Return (x, y) of the center of cell containing provided text 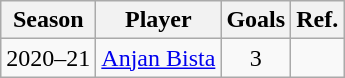
Goals (256, 20)
2020–21 (48, 58)
Anjan Bista (158, 58)
Player (158, 20)
Season (48, 20)
Ref. (318, 20)
3 (256, 58)
